Extract the (x, y) coordinate from the center of the cell holding the provided text.  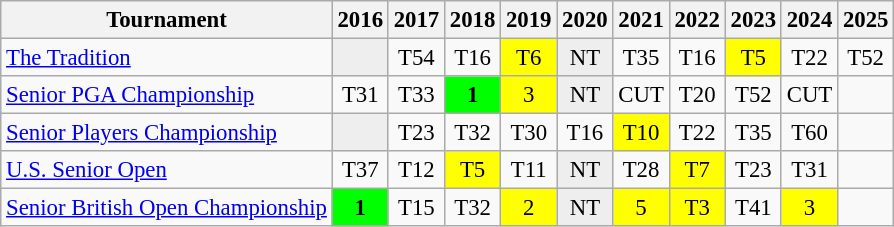
2024 (809, 20)
2019 (529, 20)
T11 (529, 170)
2017 (416, 20)
2016 (360, 20)
T30 (529, 133)
2 (529, 208)
T37 (360, 170)
The Tradition (166, 58)
T33 (416, 95)
2022 (697, 20)
T41 (753, 208)
2021 (641, 20)
U.S. Senior Open (166, 170)
T20 (697, 95)
5 (641, 208)
2020 (585, 20)
Senior Players Championship (166, 133)
T60 (809, 133)
T28 (641, 170)
T10 (641, 133)
Tournament (166, 20)
2018 (472, 20)
2025 (866, 20)
Senior PGA Championship (166, 95)
T3 (697, 208)
T15 (416, 208)
T12 (416, 170)
T7 (697, 170)
Senior British Open Championship (166, 208)
2023 (753, 20)
T6 (529, 58)
T54 (416, 58)
